Provide the [X, Y] coordinate of the cell's center where the given text is located.  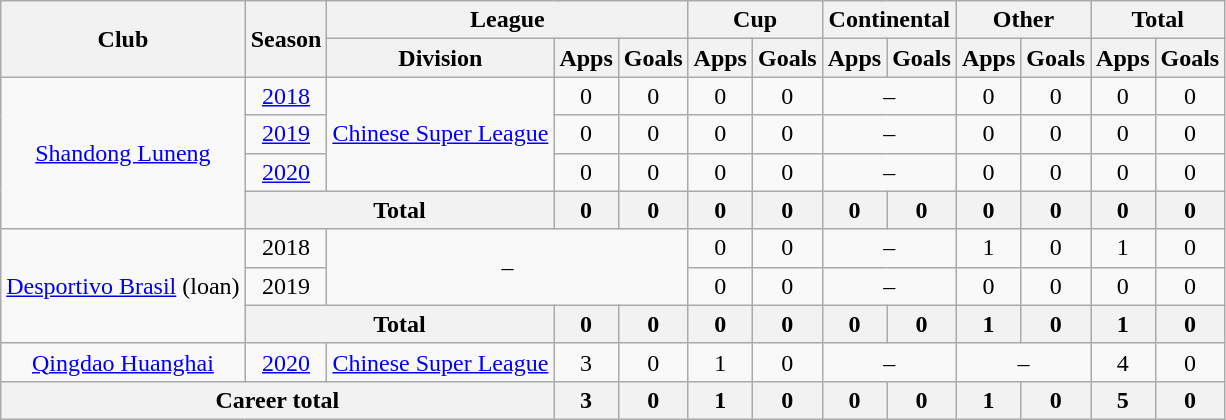
4 [1123, 362]
Desportivo Brasil (loan) [123, 286]
Continental [889, 20]
Season [286, 39]
Cup [755, 20]
Club [123, 39]
Shandong Luneng [123, 153]
League [508, 20]
5 [1123, 400]
Other [1023, 20]
Division [440, 58]
Qingdao Huanghai [123, 362]
Career total [278, 400]
